Provide the (X, Y) coordinate of the cell's center where the given text is located.  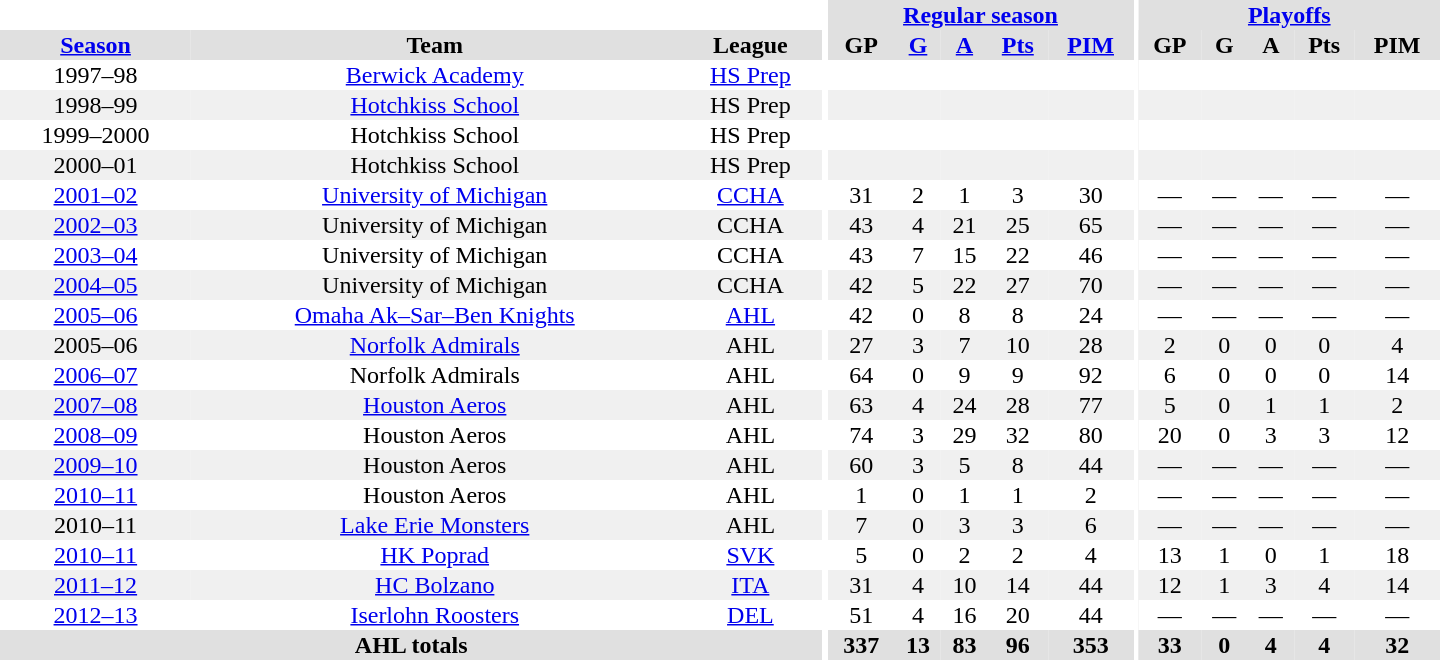
65 (1091, 225)
2008–09 (96, 435)
League (750, 45)
SVK (750, 555)
63 (862, 405)
Season (96, 45)
64 (862, 375)
74 (862, 435)
2006–07 (96, 375)
Regular season (981, 15)
80 (1091, 435)
2003–04 (96, 255)
2012–13 (96, 615)
16 (964, 615)
1998–99 (96, 105)
83 (964, 645)
2000–01 (96, 165)
70 (1091, 285)
1999–2000 (96, 135)
1997–98 (96, 75)
Lake Erie Monsters (434, 525)
46 (1091, 255)
15 (964, 255)
77 (1091, 405)
HK Poprad (434, 555)
HC Bolzano (434, 585)
337 (862, 645)
96 (1018, 645)
AHL totals (411, 645)
Omaha Ak–Sar–Ben Knights (434, 315)
25 (1018, 225)
2011–12 (96, 585)
ITA (750, 585)
2007–08 (96, 405)
29 (964, 435)
2001–02 (96, 195)
DEL (750, 615)
2002–03 (96, 225)
21 (964, 225)
Berwick Academy (434, 75)
33 (1170, 645)
92 (1091, 375)
Iserlohn Roosters (434, 615)
Team (434, 45)
353 (1091, 645)
60 (862, 465)
2009–10 (96, 465)
51 (862, 615)
18 (1397, 555)
Playoffs (1290, 15)
2004–05 (96, 285)
30 (1091, 195)
